Identify which cell holds the provided text, then report its (x, y) central coordinate. 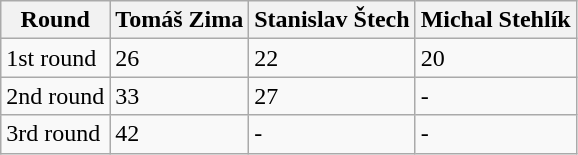
Tomáš Zima (180, 20)
3rd round (56, 134)
26 (180, 58)
1st round (56, 58)
33 (180, 96)
Stanislav Štech (332, 20)
22 (332, 58)
27 (332, 96)
2nd round (56, 96)
20 (496, 58)
Round (56, 20)
42 (180, 134)
Michal Stehlík (496, 20)
